Detect which cell encompasses the target text, then output its (X, Y) center coordinate. 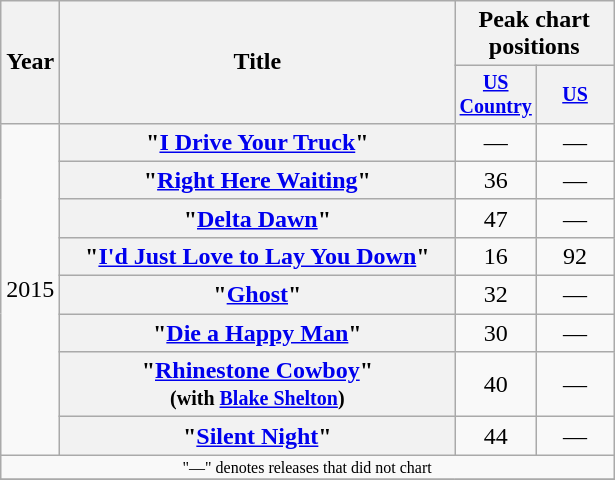
"Silent Night" (258, 436)
30 (496, 333)
Peak chartpositions (534, 34)
"Delta Dawn" (258, 218)
"Rhinestone Cowboy"(with Blake Shelton) (258, 384)
2015 (30, 289)
40 (496, 384)
"Right Here Waiting" (258, 180)
92 (576, 256)
"I Drive Your Truck" (258, 142)
44 (496, 436)
USCountry (496, 94)
Title (258, 62)
"Ghost" (258, 295)
US (576, 94)
47 (496, 218)
16 (496, 256)
32 (496, 295)
Year (30, 62)
"I'd Just Love to Lay You Down" (258, 256)
"Die a Happy Man" (258, 333)
36 (496, 180)
"—" denotes releases that did not chart (308, 467)
